Extract the [x, y] coordinate from the center of the cell holding the provided text.  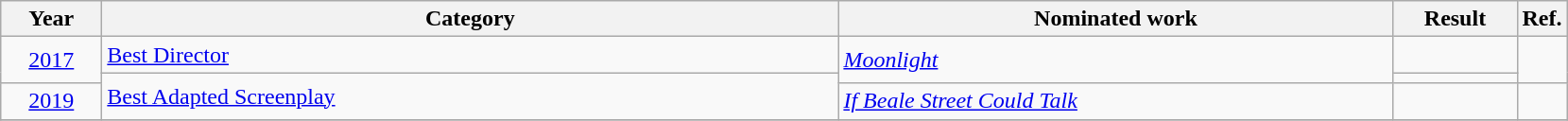
Year [51, 19]
Nominated work [1115, 19]
Category [471, 19]
Moonlight [1115, 60]
Best Director [471, 55]
Ref. [1542, 19]
Best Adapted Screenplay [471, 96]
If Beale Street Could Talk [1115, 101]
Result [1456, 19]
2019 [51, 101]
2017 [51, 60]
